From the cell containing the given text, extract its center point as [x, y] coordinate. 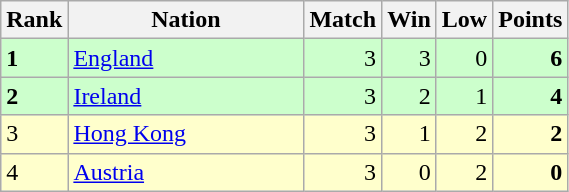
Nation [186, 20]
Ireland [186, 96]
Hong Kong [186, 134]
Austria [186, 172]
Low [464, 20]
Points [530, 20]
6 [530, 58]
Rank [34, 20]
Match [343, 20]
Win [410, 20]
England [186, 58]
